Return the [X, Y] coordinate for the center point of the cell that contains the specified text.  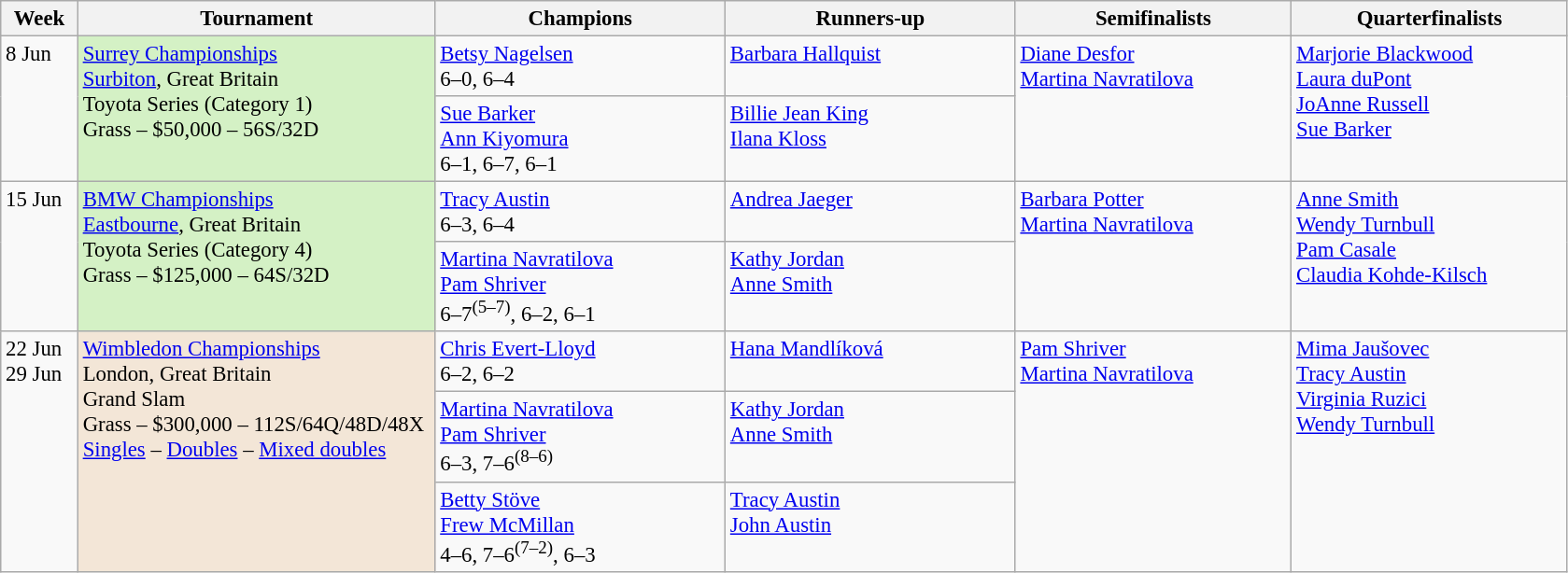
Martina Navratilova Pam Shriver 6–3, 7–6(8–6) [581, 437]
Diane Desfor Martina Navratilova [1153, 109]
Surrey Championships Surbiton, Great BritainToyota Series (Category 1)Grass – $50,000 – 56S/32D [256, 109]
Martina Navratilova Pam Shriver 6–7(5–7), 6–2, 6–1 [581, 286]
Marjorie Blackwood Laura duPont JoAnne Russell Sue Barker [1430, 109]
Anne Smith Wendy Turnbull Pam Casale Claudia Kohde-Kilsch [1430, 258]
Betty Stöve Frew McMillan 4–6, 7–6(7–2), 6–3 [581, 526]
Tracy Austin6–3, 6–4 [581, 213]
Wimbledon Championships London, Great BritainGrand SlamGrass – $300,000 – 112S/64Q/48D/48X Singles – Doubles – Mixed doubles [256, 452]
Andrea Jaeger [870, 213]
Champions [581, 19]
Semifinalists [1153, 19]
Billie Jean King Ilana Kloss [870, 139]
Sue Barker Ann Kiyomura 6–1, 6–7, 6–1 [581, 139]
Pam Shriver Martina Navratilova [1153, 452]
Barbara Potter Martina Navratilova [1153, 258]
15 Jun [39, 258]
Barbara Hallquist [870, 67]
Runners-up [870, 19]
BMW Championships Eastbourne, Great BritainToyota Series (Category 4)Grass – $125,000 – 64S/32D [256, 258]
Tracy Austin John Austin [870, 526]
Mima Jaušovec Tracy Austin Virginia Ruzici Wendy Turnbull [1430, 452]
Quarterfinalists [1430, 19]
Tournament [256, 19]
Week [39, 19]
22 Jun29 Jun [39, 452]
8 Jun [39, 109]
Hana Mandlíková [870, 362]
Chris Evert-Lloyd 6–2, 6–2 [581, 362]
Betsy Nagelsen6–0, 6–4 [581, 67]
